Pinpoint the cell where the given text exists, returning its (x, y) midpoint coordinate. 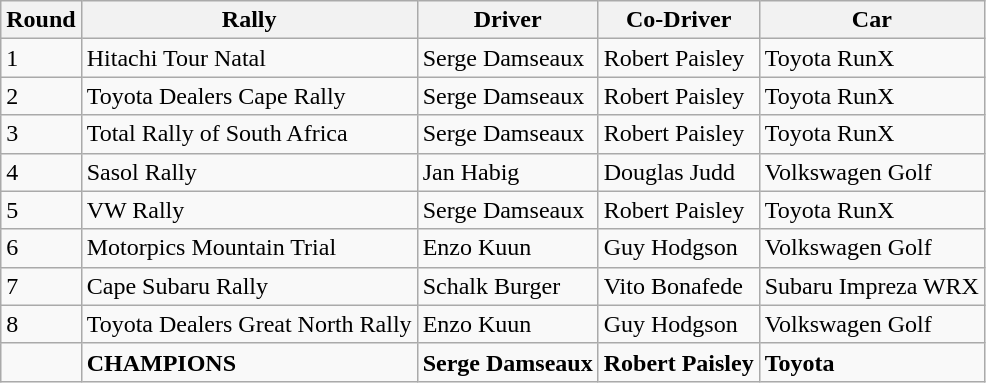
Toyota Dealers Cape Rally (249, 96)
Schalk Burger (508, 286)
8 (41, 324)
Jan Habig (508, 172)
Hitachi Tour Natal (249, 58)
1 (41, 58)
7 (41, 286)
3 (41, 134)
Toyota (872, 362)
Cape Subaru Rally (249, 286)
Rally (249, 20)
Co-Driver (678, 20)
6 (41, 248)
Sasol Rally (249, 172)
Round (41, 20)
Subaru Impreza WRX (872, 286)
Douglas Judd (678, 172)
Driver (508, 20)
Motorpics Mountain Trial (249, 248)
CHAMPIONS (249, 362)
5 (41, 210)
Car (872, 20)
2 (41, 96)
Toyota Dealers Great North Rally (249, 324)
Total Rally of South Africa (249, 134)
4 (41, 172)
Vito Bonafede (678, 286)
VW Rally (249, 210)
